Scan for the cell matching the given text and deliver its (X, Y) coordinate at center. 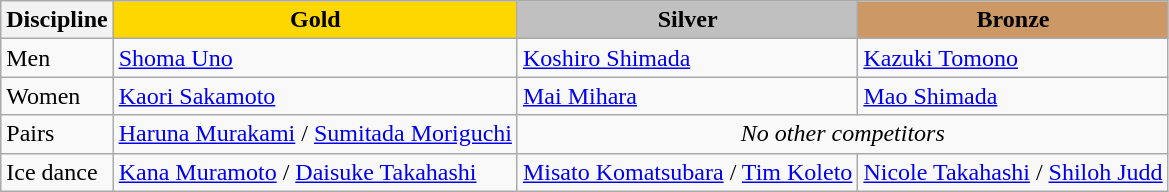
Haruna Murakami / Sumitada Moriguchi (315, 134)
Men (57, 58)
No other competitors (842, 134)
Mai Mihara (687, 96)
Mao Shimada (1013, 96)
Women (57, 96)
Kazuki Tomono (1013, 58)
Ice dance (57, 172)
Kana Muramoto / Daisuke Takahashi (315, 172)
Silver (687, 20)
Koshiro Shimada (687, 58)
Discipline (57, 20)
Misato Komatsubara / Tim Koleto (687, 172)
Nicole Takahashi / Shiloh Judd (1013, 172)
Shoma Uno (315, 58)
Kaori Sakamoto (315, 96)
Bronze (1013, 20)
Gold (315, 20)
Pairs (57, 134)
